Determine the (x, y) coordinate at the center of the cell enclosing the given text.  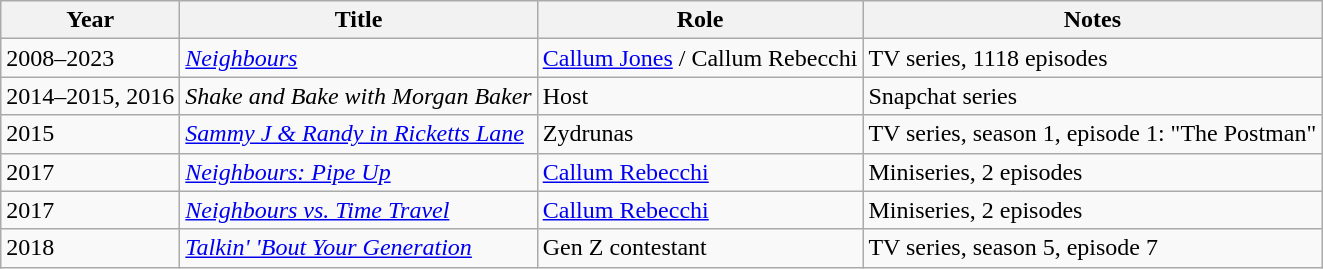
Host (700, 96)
Sammy J & Randy in Ricketts Lane (358, 134)
Snapchat series (1092, 96)
Talkin' 'Bout Your Generation (358, 248)
Notes (1092, 20)
TV series, 1118 episodes (1092, 58)
2018 (90, 248)
Shake and Bake with Morgan Baker (358, 96)
Neighbours (358, 58)
Callum Jones / Callum Rebecchi (700, 58)
Role (700, 20)
Gen Z contestant (700, 248)
2015 (90, 134)
Year (90, 20)
Zydrunas (700, 134)
Neighbours: Pipe Up (358, 172)
Title (358, 20)
Neighbours vs. Time Travel (358, 210)
2008–2023 (90, 58)
TV series, season 5, episode 7 (1092, 248)
2014–2015, 2016 (90, 96)
TV series, season 1, episode 1: "The Postman" (1092, 134)
